Extract the [x, y] coordinate from the center of the cell holding the provided text.  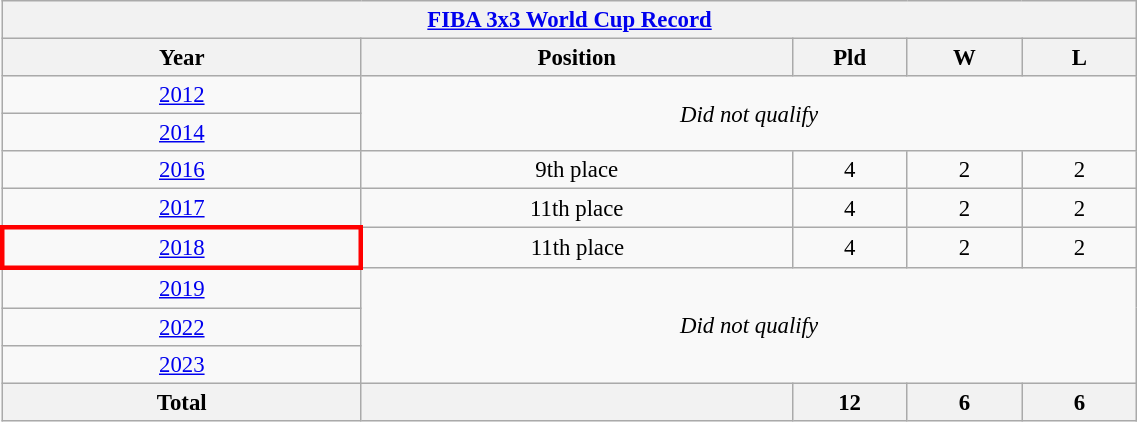
FIBA 3x3 World Cup Record [570, 20]
Pld [850, 58]
W [964, 58]
2022 [182, 327]
2017 [182, 208]
2014 [182, 133]
2012 [182, 95]
2019 [182, 288]
L [1080, 58]
2018 [182, 248]
Year [182, 58]
2016 [182, 170]
Position [576, 58]
Total [182, 402]
12 [850, 402]
9th place [576, 170]
2023 [182, 364]
